For the text-containing cell, return its midpoint in [X, Y] coordinate format. 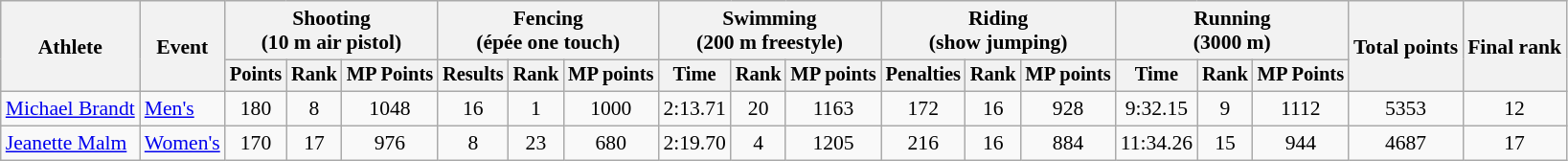
Men's [182, 109]
1163 [833, 109]
Results [473, 76]
1 [536, 109]
944 [1301, 144]
884 [1067, 144]
20 [759, 109]
2:13.71 [693, 109]
23 [536, 144]
680 [611, 144]
1048 [390, 109]
Running(3000 m) [1232, 31]
Swimming(200 m freestyle) [769, 31]
Final rank [1514, 46]
4687 [1406, 144]
216 [923, 144]
Michael Brandt [71, 109]
976 [390, 144]
12 [1514, 109]
Jeanette Malm [71, 144]
Penalties [923, 76]
15 [1225, 144]
Riding(show jumping) [998, 31]
180 [256, 109]
Shooting(10 m air pistol) [331, 31]
2:19.70 [693, 144]
172 [923, 109]
1205 [833, 144]
Athlete [71, 46]
4 [759, 144]
Points [256, 76]
1000 [611, 109]
Women's [182, 144]
Event [182, 46]
11:34.26 [1157, 144]
Fencing(épée one touch) [548, 31]
9:32.15 [1157, 109]
9 [1225, 109]
1112 [1301, 109]
170 [256, 144]
928 [1067, 109]
5353 [1406, 109]
Total points [1406, 46]
